Locate the cell with the specified text and output its [X, Y] center coordinate. 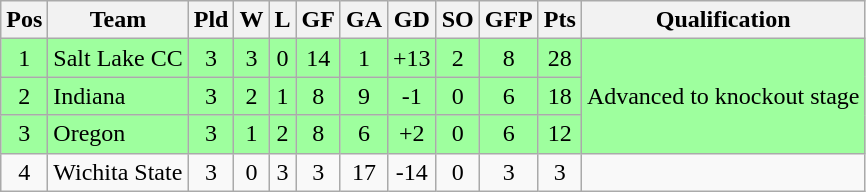
17 [364, 172]
Team [118, 20]
14 [318, 58]
9 [364, 96]
+2 [412, 134]
Oregon [118, 134]
GF [318, 20]
28 [560, 58]
Indiana [118, 96]
W [252, 20]
Pts [560, 20]
4 [24, 172]
L [282, 20]
Salt Lake CC [118, 58]
12 [560, 134]
Pos [24, 20]
GA [364, 20]
Advanced to knockout stage [723, 96]
-1 [412, 96]
+13 [412, 58]
SO [458, 20]
Qualification [723, 20]
18 [560, 96]
Pld [211, 20]
Wichita State [118, 172]
-14 [412, 172]
GFP [508, 20]
GD [412, 20]
